Locate the cell with the specified text and output its (x, y) center coordinate. 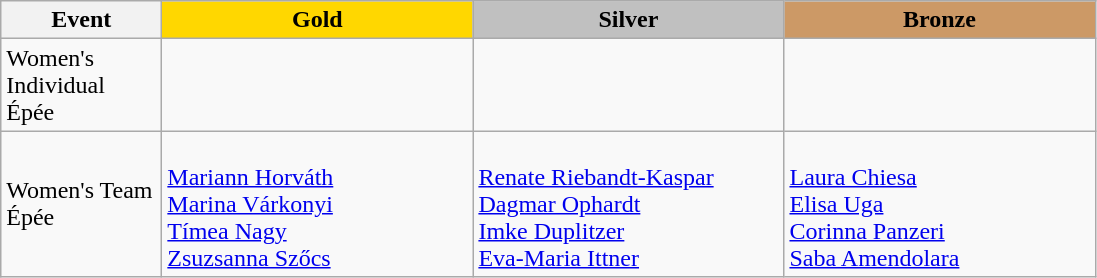
Silver (628, 20)
Women's Team Épée (82, 204)
Laura ChiesaElisa UgaCorinna PanzeriSaba Amendolara (940, 204)
Bronze (940, 20)
Renate Riebandt-KasparDagmar OphardtImke DuplitzerEva-Maria Ittner (628, 204)
Gold (318, 20)
Women's Individual Épée (82, 85)
Mariann HorváthMarina VárkonyiTímea NagyZsuzsanna Szőcs (318, 204)
Event (82, 20)
